Search for the cell housing the specified text and yield its (x, y) center coordinate. 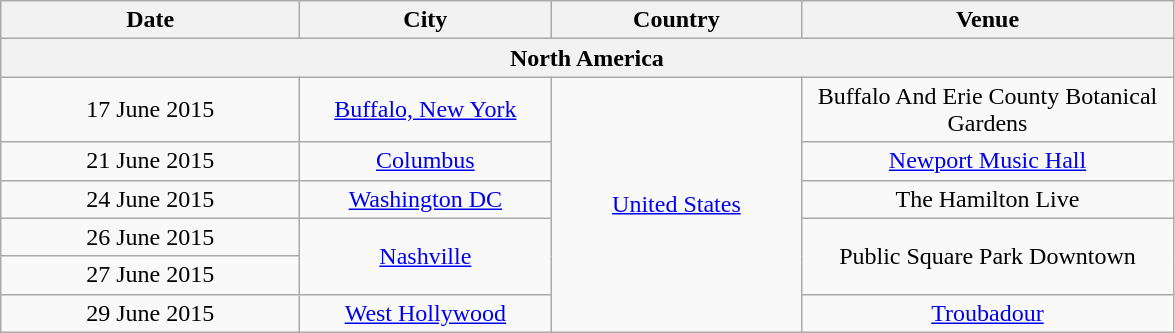
Washington DC (426, 199)
Venue (988, 20)
29 June 2015 (150, 313)
27 June 2015 (150, 275)
Newport Music Hall (988, 161)
Date (150, 20)
Country (676, 20)
The Hamilton Live (988, 199)
Public Square Park Downtown (988, 256)
Columbus (426, 161)
Buffalo And Erie County Botanical Gardens (988, 110)
17 June 2015 (150, 110)
City (426, 20)
Buffalo, New York (426, 110)
West Hollywood (426, 313)
North America (587, 58)
Nashville (426, 256)
Troubadour (988, 313)
United States (676, 204)
26 June 2015 (150, 237)
21 June 2015 (150, 161)
24 June 2015 (150, 199)
